Search for the cell housing the specified text and yield its (x, y) center coordinate. 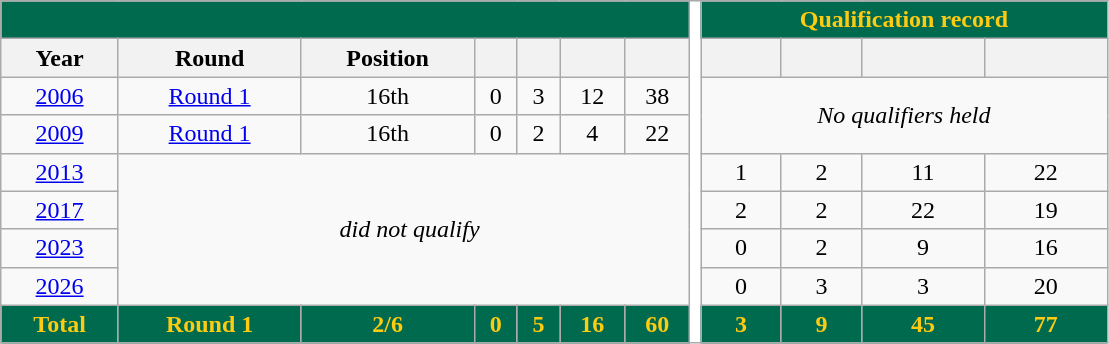
2026 (60, 286)
1 (742, 172)
12 (592, 96)
No qualifiers held (904, 115)
Year (60, 58)
4 (592, 134)
2013 (60, 172)
2009 (60, 134)
Qualification record (904, 20)
2006 (60, 96)
Round (209, 58)
19 (1046, 210)
77 (1046, 324)
5 (538, 324)
45 (923, 324)
11 (923, 172)
did not qualify (409, 229)
60 (658, 324)
2017 (60, 210)
Total (60, 324)
2/6 (388, 324)
2023 (60, 248)
20 (1046, 286)
38 (658, 96)
Position (388, 58)
